Capture the cell that displays the provided text and extract its (x, y) central coordinate. 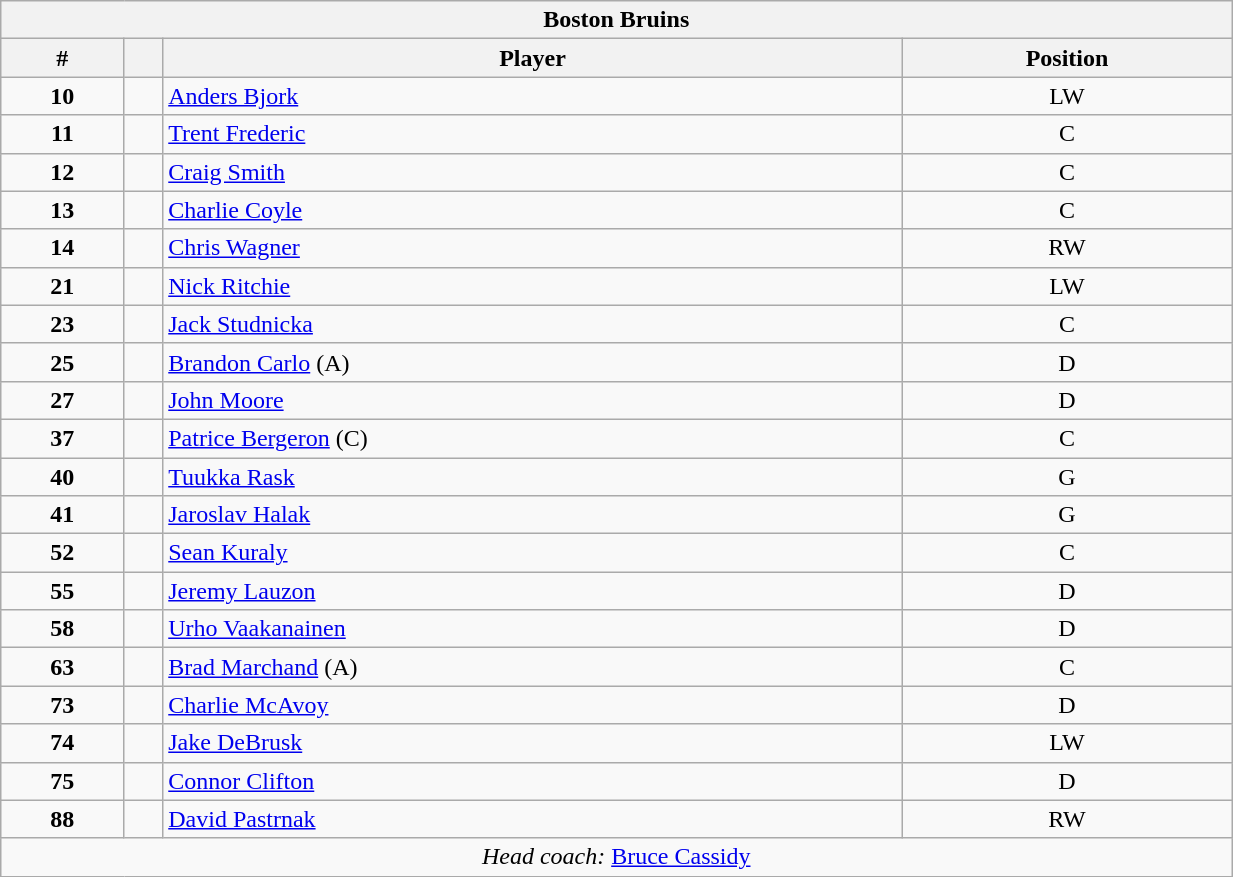
Patrice Bergeron (C) (533, 438)
Urho Vaakanainen (533, 629)
Brad Marchand (A) (533, 667)
Nick Ritchie (533, 286)
12 (62, 172)
Jake DeBrusk (533, 743)
Head coach: Bruce Cassidy (616, 857)
23 (62, 324)
74 (62, 743)
Connor Clifton (533, 781)
John Moore (533, 400)
Charlie McAvoy (533, 705)
11 (62, 134)
Charlie Coyle (533, 210)
14 (62, 248)
13 (62, 210)
41 (62, 515)
Craig Smith (533, 172)
Brandon Carlo (A) (533, 362)
25 (62, 362)
40 (62, 477)
Position (1066, 58)
10 (62, 96)
52 (62, 553)
Jeremy Lauzon (533, 591)
David Pastrnak (533, 819)
Trent Frederic (533, 134)
63 (62, 667)
75 (62, 781)
27 (62, 400)
Sean Kuraly (533, 553)
Anders Bjork (533, 96)
21 (62, 286)
37 (62, 438)
Jack Studnicka (533, 324)
88 (62, 819)
73 (62, 705)
55 (62, 591)
Chris Wagner (533, 248)
Boston Bruins (616, 20)
# (62, 58)
Tuukka Rask (533, 477)
Jaroslav Halak (533, 515)
Player (533, 58)
58 (62, 629)
